Capture the cell that displays the provided text and extract its [X, Y] central coordinate. 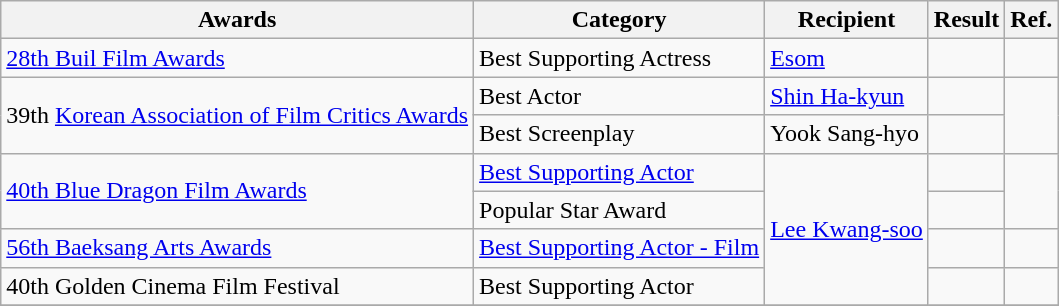
Recipient [847, 20]
Result [966, 20]
Shin Ha-kyun [847, 96]
Category [620, 20]
Best Supporting Actress [620, 58]
Yook Sang-hyo [847, 134]
Popular Star Award [620, 210]
Esom [847, 58]
40th Blue Dragon Film Awards [238, 191]
56th Baeksang Arts Awards [238, 248]
Awards [238, 20]
39th Korean Association of Film Critics Awards [238, 115]
40th Golden Cinema Film Festival [238, 286]
28th Buil Film Awards [238, 58]
Lee Kwang-soo [847, 229]
Best Supporting Actor - Film [620, 248]
Ref. [1032, 20]
Best Actor [620, 96]
Best Screenplay [620, 134]
